Identify which cell holds the provided text, then report its [x, y] central coordinate. 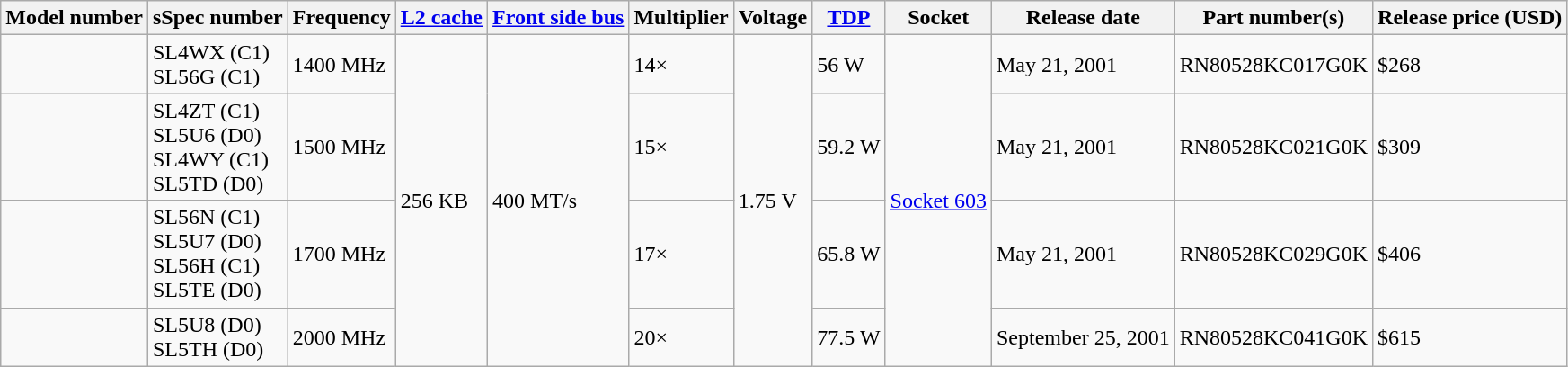
RN80528KC029G0K [1273, 254]
Release price (USD) [1470, 18]
SL56N (C1)SL5U7 (D0)SL56H (C1)SL5TE (D0) [217, 254]
SL5U8 (D0)SL5TH (D0) [217, 336]
65.8 W [848, 254]
Socket [938, 18]
Model number [75, 18]
SL4ZT (C1)SL5U6 (D0)SL4WY (C1)SL5TD (D0) [217, 148]
2000 MHz [341, 336]
1.75 V [773, 201]
256 KB [441, 201]
RN80528KC041G0K [1273, 336]
$268 [1470, 65]
RN80528KC017G0K [1273, 65]
Front side bus [559, 18]
400 MT/s [559, 201]
Release date [1083, 18]
SL4WX (C1)SL56G (C1) [217, 65]
Frequency [341, 18]
$406 [1470, 254]
77.5 W [848, 336]
RN80528KC021G0K [1273, 148]
1500 MHz [341, 148]
$309 [1470, 148]
TDP [848, 18]
$615 [1470, 336]
14× [681, 65]
Multiplier [681, 18]
Part number(s) [1273, 18]
17× [681, 254]
Socket 603 [938, 201]
20× [681, 336]
1400 MHz [341, 65]
1700 MHz [341, 254]
Voltage [773, 18]
15× [681, 148]
L2 cache [441, 18]
sSpec number [217, 18]
September 25, 2001 [1083, 336]
56 W [848, 65]
59.2 W [848, 148]
